Output the [X, Y] coordinate of the center of the cell containing the given text.  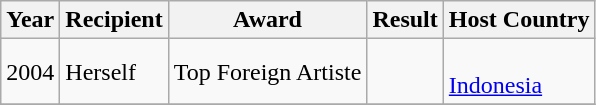
Herself [114, 72]
Year [30, 20]
Top Foreign Artiste [268, 72]
Result [405, 20]
2004 [30, 72]
Host Country [519, 20]
Indonesia [519, 72]
Award [268, 20]
Recipient [114, 20]
